Locate the cell with the specified text and output its [x, y] center coordinate. 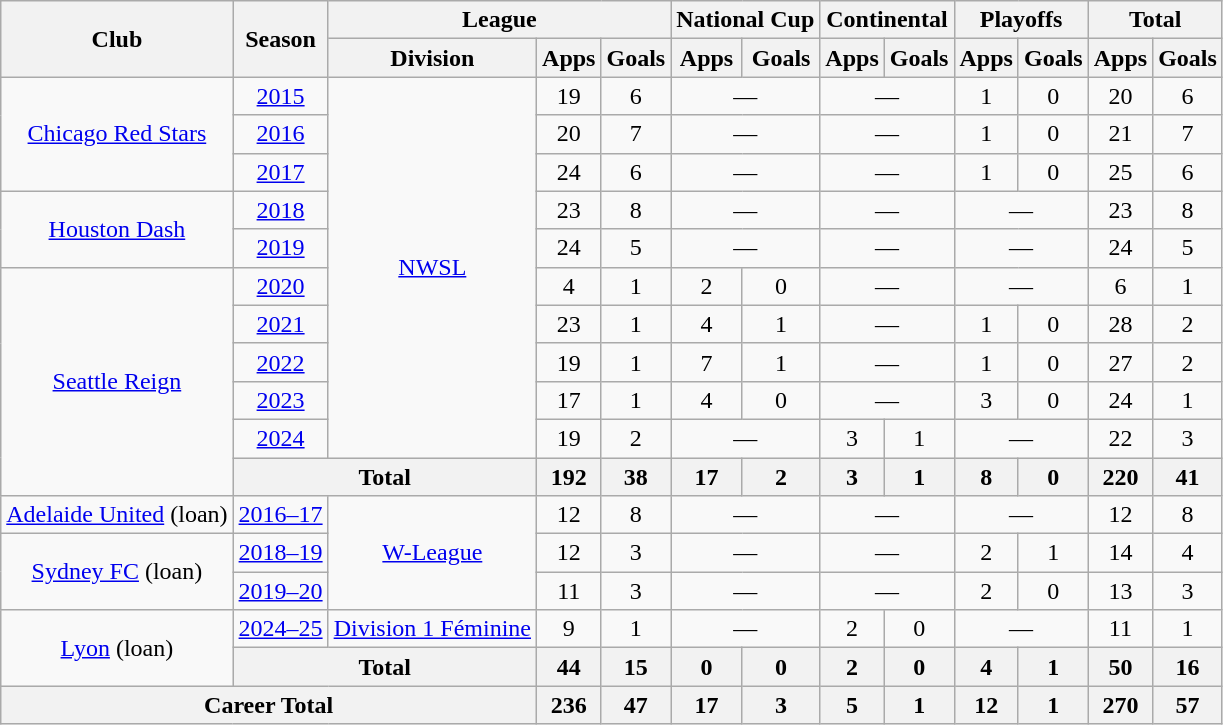
15 [636, 667]
2022 [280, 362]
2018 [280, 210]
2021 [280, 324]
2019 [280, 248]
League [500, 20]
13 [1120, 591]
14 [1120, 553]
22 [1120, 438]
Career Total [269, 705]
2020 [280, 286]
21 [1120, 134]
28 [1120, 324]
192 [569, 477]
236 [569, 705]
2016–17 [280, 515]
38 [636, 477]
57 [1188, 705]
Seattle Reign [117, 381]
16 [1188, 667]
9 [569, 629]
2017 [280, 172]
Lyon (loan) [117, 648]
Season [280, 39]
27 [1120, 362]
25 [1120, 172]
W-League [432, 553]
2016 [280, 134]
Continental [887, 20]
Club [117, 39]
National Cup [746, 20]
41 [1188, 477]
Chicago Red Stars [117, 134]
2018–19 [280, 553]
270 [1120, 705]
44 [569, 667]
2019–20 [280, 591]
47 [636, 705]
Sydney FC (loan) [117, 572]
2024–25 [280, 629]
Houston Dash [117, 229]
220 [1120, 477]
Division [432, 58]
Playoffs [1021, 20]
2015 [280, 96]
2023 [280, 400]
Division 1 Féminine [432, 629]
NWSL [432, 268]
2024 [280, 438]
Adelaide United (loan) [117, 515]
50 [1120, 667]
